Search for the cell housing the specified text and yield its (x, y) center coordinate. 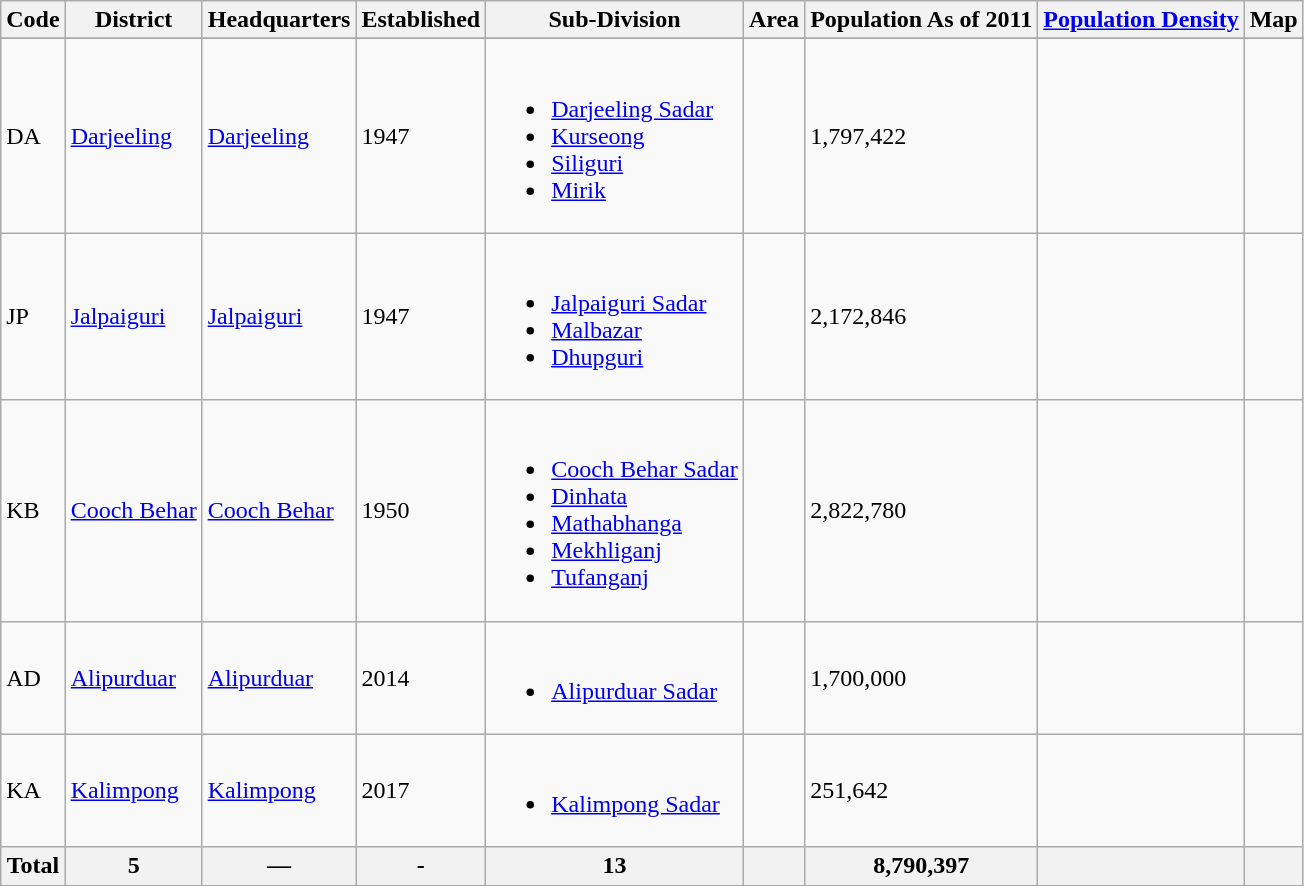
KA (33, 790)
— (279, 866)
Population Density (1141, 20)
AD (33, 678)
Total (33, 866)
District (134, 20)
2014 (421, 678)
Headquarters (279, 20)
2,822,780 (922, 510)
Map (1274, 20)
JP (33, 316)
KB (33, 510)
1950 (421, 510)
13 (615, 866)
Kalimpong Sadar (615, 790)
- (421, 866)
8,790,397 (922, 866)
Population As of 2011 (922, 20)
Cooch Behar SadarDinhataMathabhangaMekhliganjTufanganj (615, 510)
Area (774, 20)
2,172,846 (922, 316)
Alipurduar Sadar (615, 678)
1,797,422 (922, 136)
5 (134, 866)
1,700,000 (922, 678)
DA (33, 136)
251,642 (922, 790)
Established (421, 20)
2017 (421, 790)
Sub-Division (615, 20)
Darjeeling SadarKurseongSiliguriMirik (615, 136)
Code (33, 20)
Jalpaiguri SadarMalbazarDhupguri (615, 316)
